Extract the (x, y) coordinate from the center of the cell holding the provided text.  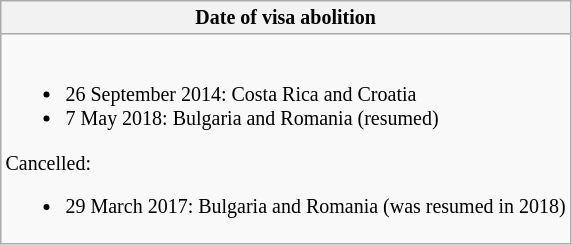
Date of visa abolition (286, 18)
